Scan for the cell matching the given text and deliver its [X, Y] coordinate at center. 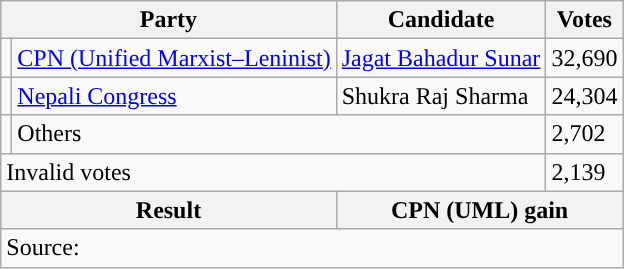
Source: [312, 248]
2,702 [584, 134]
32,690 [584, 58]
CPN (UML) gain [480, 210]
Party [168, 20]
2,139 [584, 172]
Result [168, 210]
Shukra Raj Sharma [441, 96]
Jagat Bahadur Sunar [441, 58]
CPN (Unified Marxist–Leninist) [174, 58]
Votes [584, 20]
Others [279, 134]
24,304 [584, 96]
Invalid votes [274, 172]
Nepali Congress [174, 96]
Candidate [441, 20]
